Scan for the cell matching the given text and deliver its [X, Y] coordinate at center. 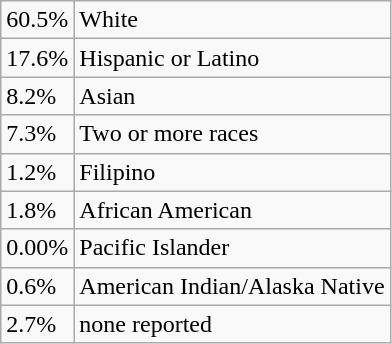
1.2% [38, 172]
African American [232, 210]
Two or more races [232, 134]
1.8% [38, 210]
0.00% [38, 248]
Pacific Islander [232, 248]
none reported [232, 324]
17.6% [38, 58]
American Indian/Alaska Native [232, 286]
60.5% [38, 20]
Hispanic or Latino [232, 58]
8.2% [38, 96]
7.3% [38, 134]
0.6% [38, 286]
Asian [232, 96]
2.7% [38, 324]
Filipino [232, 172]
White [232, 20]
